Determine the (x, y) coordinate at the center of the cell enclosing the given text.  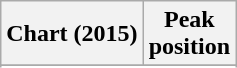
Chart (2015) (72, 34)
Peakposition (189, 34)
